Provide the [x, y] coordinate of the cell's center where the given text is located.  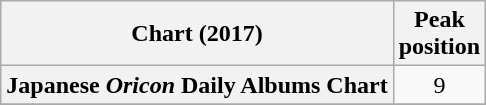
Chart (2017) [197, 34]
9 [439, 85]
Peak position [439, 34]
Japanese Oricon Daily Albums Chart [197, 85]
